Locate the cell with the specified text and output its (X, Y) center coordinate. 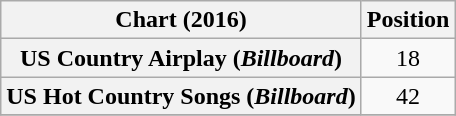
Chart (2016) (181, 20)
42 (408, 96)
US Hot Country Songs (Billboard) (181, 96)
18 (408, 58)
Position (408, 20)
US Country Airplay (Billboard) (181, 58)
